Find where the given text appears and provide that cell's center as [X, Y] coordinate. 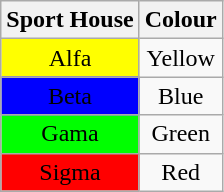
Colour [180, 20]
Red [180, 172]
Sigma [70, 172]
Gama [70, 134]
Alfa [70, 58]
Beta [70, 96]
Yellow [180, 58]
Green [180, 134]
Sport House [70, 20]
Blue [180, 96]
